Find where the given text appears and provide that cell's center as (x, y) coordinate. 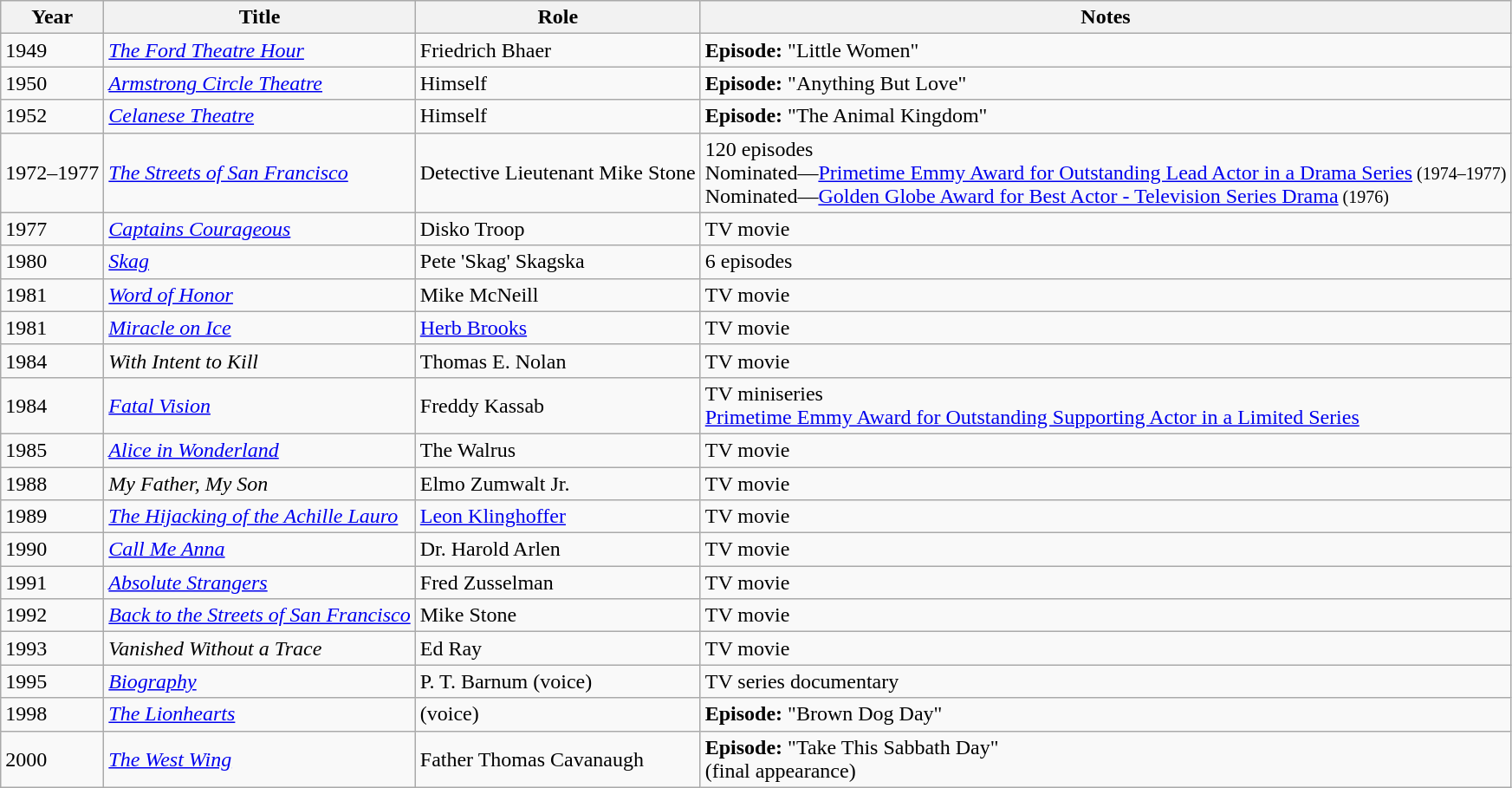
Friedrich Bhaer (558, 50)
Year (52, 17)
Thomas E. Nolan (558, 361)
Vanished Without a Trace (260, 648)
1988 (52, 483)
Absolute Strangers (260, 583)
Disko Troop (558, 229)
Dr. Harold Arlen (558, 550)
Herb Brooks (558, 328)
Notes (1106, 17)
Fatal Vision (260, 406)
Role (558, 17)
1993 (52, 648)
Episode: "The Animal Kingdom" (1106, 116)
1972–1977 (52, 173)
TV series documentary (1106, 681)
The West Wing (260, 759)
1952 (52, 116)
Pete 'Skag' Skagska (558, 262)
Elmo Zumwalt Jr. (558, 483)
1990 (52, 550)
My Father, My Son (260, 483)
1991 (52, 583)
Back to the Streets of San Francisco (260, 615)
Call Me Anna (260, 550)
P. T. Barnum (voice) (558, 681)
Armstrong Circle Theatre (260, 83)
Fred Zusselman (558, 583)
Title (260, 17)
1980 (52, 262)
Episode: "Anything But Love" (1106, 83)
Episode: "Little Women" (1106, 50)
Episode: "Take This Sabbath Day"(final appearance) (1106, 759)
Miracle on Ice (260, 328)
With Intent to Kill (260, 361)
Freddy Kassab (558, 406)
The Walrus (558, 450)
1949 (52, 50)
Mike McNeill (558, 295)
1992 (52, 615)
Biography (260, 681)
1995 (52, 681)
Celanese Theatre (260, 116)
Skag (260, 262)
Alice in Wonderland (260, 450)
Ed Ray (558, 648)
(voice) (558, 714)
Episode: "Brown Dog Day" (1106, 714)
1977 (52, 229)
Leon Klinghoffer (558, 517)
The Lionhearts (260, 714)
The Streets of San Francisco (260, 173)
1950 (52, 83)
Father Thomas Cavanaugh (558, 759)
Captains Courageous (260, 229)
1998 (52, 714)
TV miniseriesPrimetime Emmy Award for Outstanding Supporting Actor in a Limited Series (1106, 406)
6 episodes (1106, 262)
1989 (52, 517)
1985 (52, 450)
The Hijacking of the Achille Lauro (260, 517)
Word of Honor (260, 295)
2000 (52, 759)
Detective Lieutenant Mike Stone (558, 173)
Mike Stone (558, 615)
The Ford Theatre Hour (260, 50)
